Detect which cell encompasses the target text, then output its [X, Y] center coordinate. 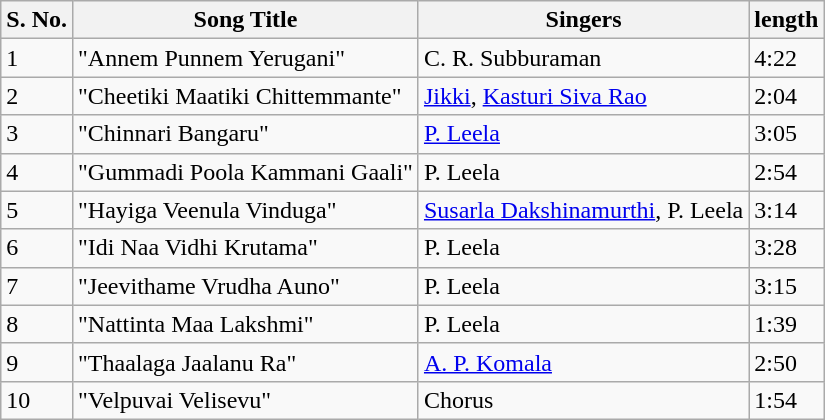
A. P. Komala [583, 362]
10 [37, 400]
S. No. [37, 20]
"Annem Punnem Yerugani" [245, 58]
"Cheetiki Maatiki Chittemmante" [245, 96]
"Hayiga Veenula Vinduga" [245, 210]
3 [37, 134]
3:14 [786, 210]
"Thaalaga Jaalanu Ra" [245, 362]
5 [37, 210]
length [786, 20]
"Gummadi Poola Kammani Gaali" [245, 172]
"Idi Naa Vidhi Krutama" [245, 248]
8 [37, 324]
Singers [583, 20]
7 [37, 286]
1:39 [786, 324]
Song Title [245, 20]
Chorus [583, 400]
4:22 [786, 58]
Susarla Dakshinamurthi, P. Leela [583, 210]
2:54 [786, 172]
2 [37, 96]
3:28 [786, 248]
4 [37, 172]
2:04 [786, 96]
6 [37, 248]
3:05 [786, 134]
2:50 [786, 362]
"Nattinta Maa Lakshmi" [245, 324]
"Chinnari Bangaru" [245, 134]
1:54 [786, 400]
9 [37, 362]
"Velpuvai Velisevu" [245, 400]
1 [37, 58]
C. R. Subburaman [583, 58]
3:15 [786, 286]
"Jeevithame Vrudha Auno" [245, 286]
Jikki, Kasturi Siva Rao [583, 96]
